Provide the [x, y] coordinate of the cell's center where the given text is located.  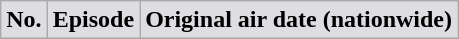
Original air date (nationwide) [299, 20]
Episode [93, 20]
No. [24, 20]
